Return (X, Y) of the center of cell containing provided text 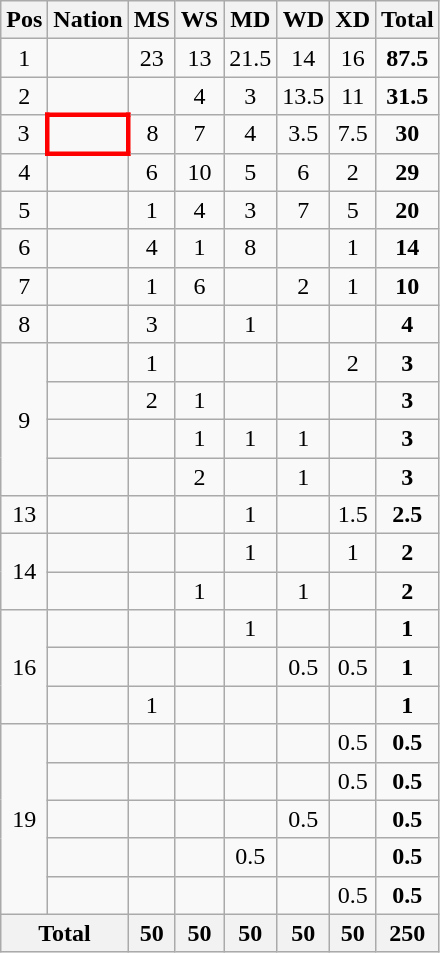
9 (24, 419)
11 (353, 96)
29 (408, 172)
7.5 (353, 134)
Pos (24, 20)
23 (152, 58)
1.5 (353, 515)
Nation (88, 20)
19 (24, 819)
13.5 (304, 96)
250 (408, 933)
2.5 (408, 515)
MD (250, 20)
31.5 (408, 96)
30 (408, 134)
3.5 (304, 134)
87.5 (408, 58)
WS (199, 20)
21.5 (250, 58)
20 (408, 210)
XD (353, 20)
WD (304, 20)
MS (152, 20)
